Scan for the cell matching the given text and deliver its [x, y] coordinate at center. 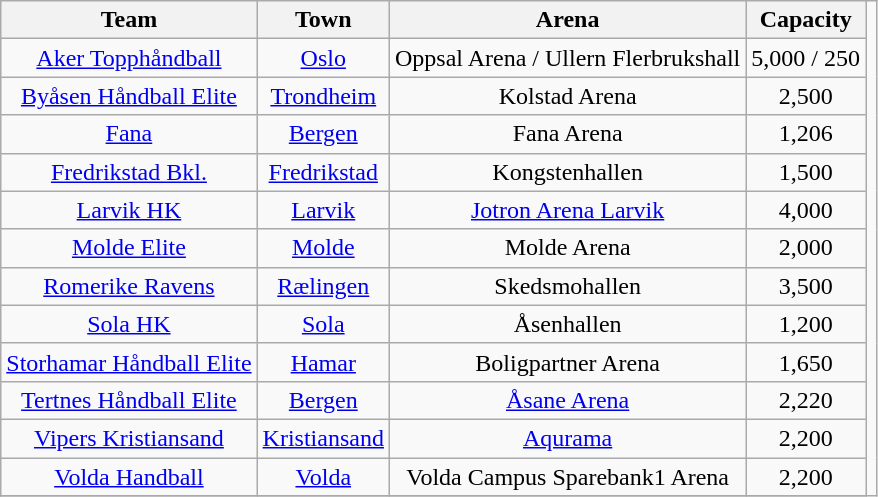
1,500 [806, 172]
1,200 [806, 324]
1,650 [806, 362]
Åsane Arena [567, 400]
Fredrikstad [323, 172]
Sola [323, 324]
Volda Campus Sparebank1 Arena [567, 477]
Skedsmohallen [567, 286]
2,500 [806, 96]
Volda Handball [129, 477]
Fana [129, 134]
Jotron Arena Larvik [567, 210]
Sola HK [129, 324]
Kristiansand [323, 438]
Molde [323, 248]
Byåsen Håndball Elite [129, 96]
Team [129, 20]
3,500 [806, 286]
Molde Elite [129, 248]
Larvik [323, 210]
Kongstenhallen [567, 172]
5,000 / 250 [806, 58]
4,000 [806, 210]
Kolstad Arena [567, 96]
Rælingen [323, 286]
Fana Arena [567, 134]
Aqurama [567, 438]
Hamar [323, 362]
Fredrikstad Bkl. [129, 172]
Romerike Ravens [129, 286]
Larvik HK [129, 210]
Boligpartner Arena [567, 362]
2,220 [806, 400]
Capacity [806, 20]
Storhamar Håndball Elite [129, 362]
Vipers Kristiansand [129, 438]
Town [323, 20]
Åsenhallen [567, 324]
1,206 [806, 134]
Tertnes Håndball Elite [129, 400]
Aker Topphåndball [129, 58]
Oslo [323, 58]
Molde Arena [567, 248]
Oppsal Arena / Ullern Flerbrukshall [567, 58]
2,000 [806, 248]
Trondheim [323, 96]
Arena [567, 20]
Volda [323, 477]
